Identify which cell holds the provided text, then report its (x, y) central coordinate. 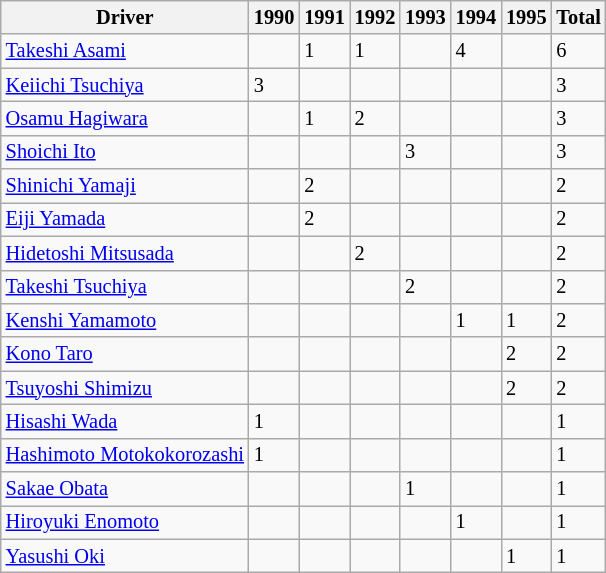
1992 (375, 17)
Driver (125, 17)
Kono Taro (125, 354)
6 (578, 51)
4 (476, 51)
Hidetoshi Mitsusada (125, 253)
Takeshi Tsuchiya (125, 287)
Sakae Obata (125, 489)
Eiji Yamada (125, 219)
Total (578, 17)
Takeshi Asami (125, 51)
Hisashi Wada (125, 421)
1993 (425, 17)
Yasushi Oki (125, 556)
Shinichi Yamaji (125, 186)
1994 (476, 17)
Osamu Hagiwara (125, 118)
Kenshi Yamamoto (125, 320)
1990 (274, 17)
Hashimoto Motokokorozashi (125, 455)
Hiroyuki Enomoto (125, 522)
Shoichi Ito (125, 152)
Keiichi Tsuchiya (125, 85)
1991 (324, 17)
1995 (526, 17)
Tsuyoshi Shimizu (125, 388)
